Search for the cell housing the specified text and yield its [x, y] center coordinate. 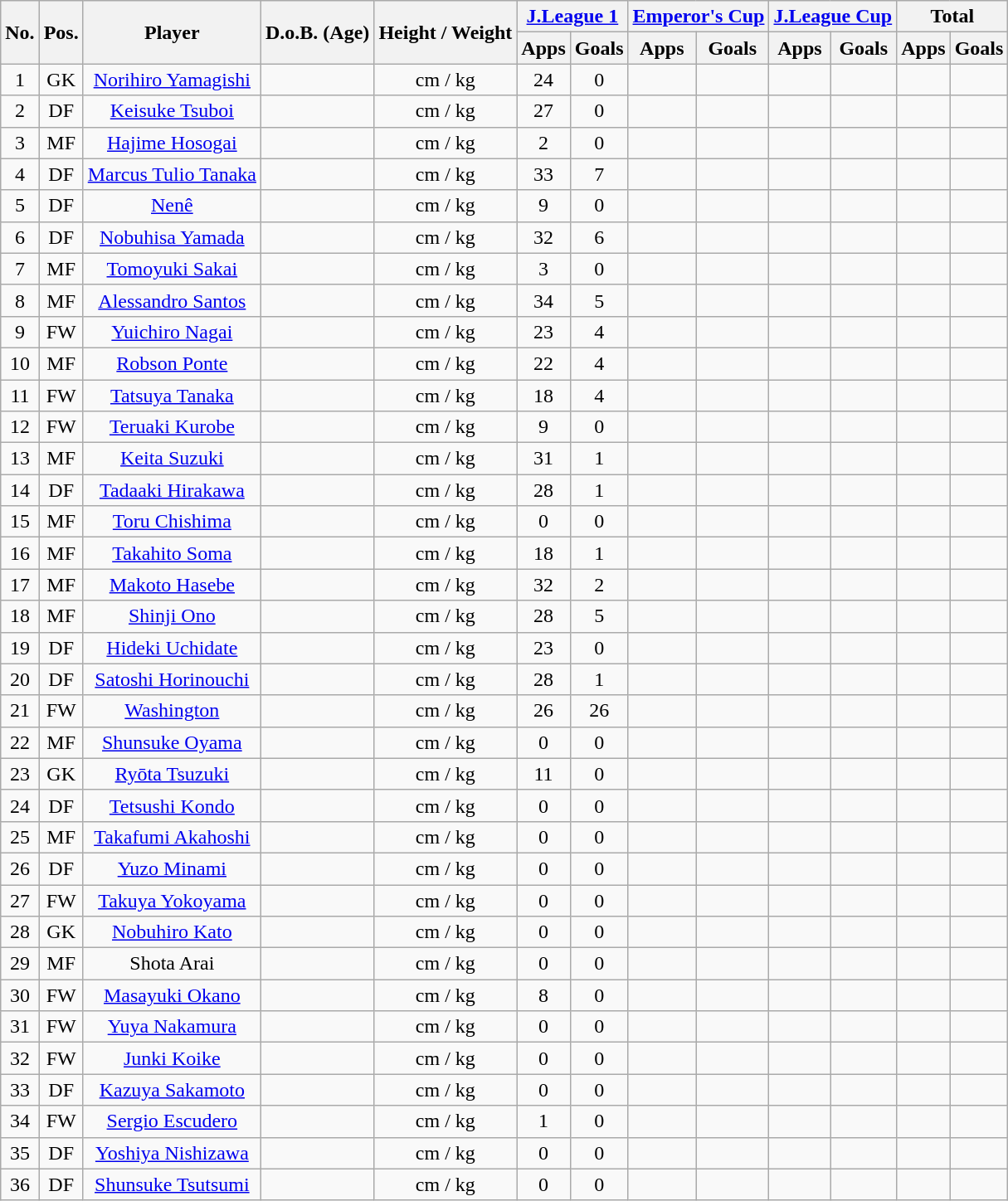
Norihiro Yamagishi [172, 80]
Emperor's Cup [699, 17]
Junki Koike [172, 1058]
Makoto Hasebe [172, 585]
Alessandro Santos [172, 300]
Total [952, 17]
Nobuhiro Kato [172, 932]
14 [20, 490]
36 [20, 1184]
Yuzo Minami [172, 868]
Ryōta Tsuzuki [172, 774]
Keita Suzuki [172, 459]
D.o.B. (Age) [317, 32]
Washington [172, 711]
29 [20, 964]
Tadaaki Hirakawa [172, 490]
16 [20, 553]
Kazuya Sakamoto [172, 1090]
Takahito Soma [172, 553]
Nobuhisa Yamada [172, 237]
Yuichiro Nagai [172, 332]
Shinji Ono [172, 616]
No. [20, 32]
35 [20, 1153]
15 [20, 522]
Tomoyuki Sakai [172, 269]
19 [20, 648]
Takafumi Akahoshi [172, 837]
12 [20, 427]
Yoshiya Nishizawa [172, 1153]
Yuya Nakamura [172, 1027]
Teruaki Kurobe [172, 427]
Satoshi Horinouchi [172, 679]
Keisuke Tsuboi [172, 111]
Toru Chishima [172, 522]
Hideki Uchidate [172, 648]
Hajime Hosogai [172, 143]
Pos. [61, 32]
Robson Ponte [172, 363]
17 [20, 585]
J.League 1 [572, 17]
Player [172, 32]
10 [20, 363]
20 [20, 679]
Height / Weight [446, 32]
13 [20, 459]
Tetsushi Kondo [172, 805]
Tatsuya Tanaka [172, 396]
J.League Cup [833, 17]
25 [20, 837]
Sergio Escudero [172, 1121]
Shunsuke Oyama [172, 742]
Masayuki Okano [172, 995]
Takuya Yokoyama [172, 900]
Shota Arai [172, 964]
30 [20, 995]
21 [20, 711]
Nenê [172, 206]
Shunsuke Tsutsumi [172, 1184]
Marcus Tulio Tanaka [172, 174]
